Extract the [x, y] coordinate from the center of the cell holding the provided text.  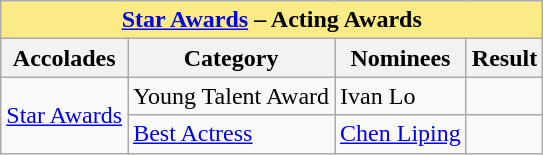
Ivan Lo [401, 96]
Category [232, 58]
Result [504, 58]
Chen Liping [401, 134]
Star Awards [64, 115]
Accolades [64, 58]
Young Talent Award [232, 96]
Nominees [401, 58]
Star Awards – Acting Awards [272, 20]
Best Actress [232, 134]
